Find where the given text appears and provide that cell's center as [x, y] coordinate. 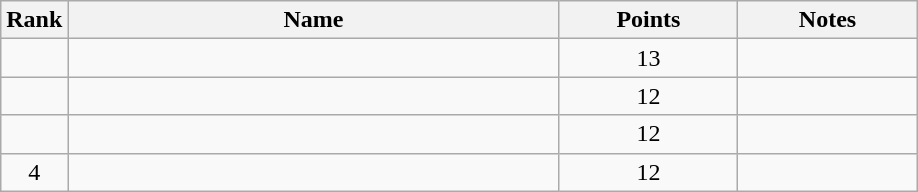
Name [314, 20]
4 [34, 172]
13 [648, 58]
Rank [34, 20]
Points [648, 20]
Notes [828, 20]
